For the text-containing cell, return its midpoint in (x, y) coordinate format. 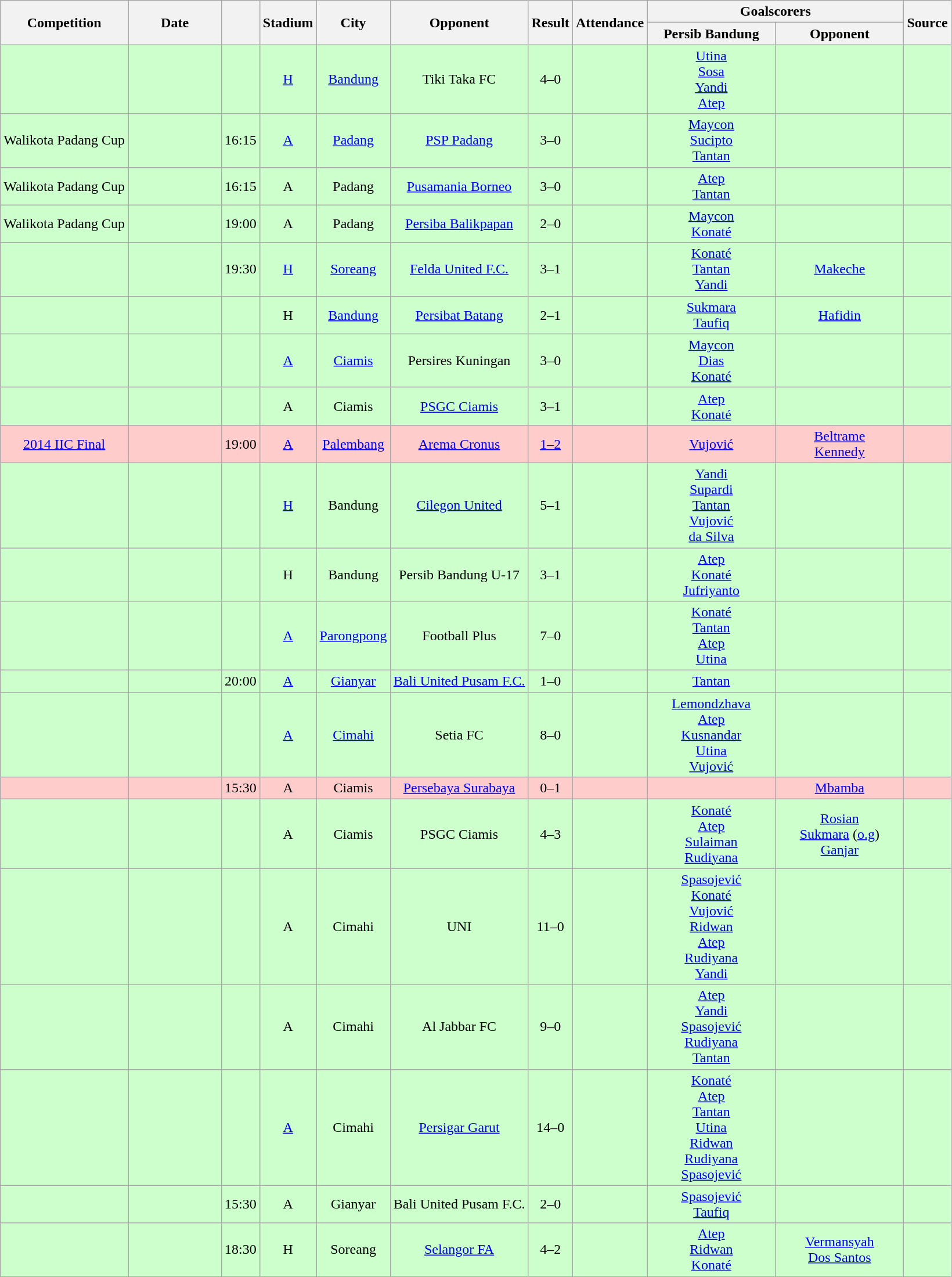
4–2 (550, 1250)
Stadium (288, 23)
Persires Kuningan (459, 360)
18:30 (241, 1250)
Atep Konaté (712, 406)
11–0 (550, 926)
Cilegon United (459, 505)
Beltrame Kennedy (839, 443)
Utina Sosa Yandi Atep (712, 79)
Setia FC (459, 735)
Yandi Supardi Tantan Vujović da Silva (712, 505)
Football Plus (459, 636)
Selangor FA (459, 1250)
0–1 (550, 788)
Konaté Tantan Atep Utina (712, 636)
Persibat Batang (459, 315)
Atep Tantan (712, 186)
Goalscorers (776, 12)
Persib Bandung (712, 34)
Competition (64, 23)
Konaté Tantan Yandi (712, 269)
Attendance (610, 23)
19:30 (241, 269)
20:00 (241, 681)
Vermansyah Dos Santos (839, 1250)
8–0 (550, 735)
Persib Bandung U-17 (459, 575)
Makeche (839, 269)
1–0 (550, 681)
Tiki Taka FC (459, 79)
Al Jabbar FC (459, 1027)
Lemondzhava Atep Kusnandar Utina Vujović (712, 735)
Parongpong (353, 636)
Spasojević Konaté Vujović Ridwan Atep Rudiyana Yandi (712, 926)
Source (928, 23)
Rosian Sukmara (o.g)Ganjar (839, 834)
2014 IIC Final (64, 443)
City (353, 23)
PSP Padang (459, 140)
Pusamania Borneo (459, 186)
4–0 (550, 79)
Persigar Garut (459, 1127)
Palembang (353, 443)
Felda United F.C. (459, 269)
Sukmara Taufiq (712, 315)
4–3 (550, 834)
Konaté Atep Sulaiman Rudiyana (712, 834)
Atep Yandi Spasojević Rudiyana Tantan (712, 1027)
Arema Cronus (459, 443)
Tantan (712, 681)
Konaté Atep Tantan Utina Ridwan Rudiyana Spasojević (712, 1127)
Persiba Balikpapan (459, 224)
Hafidin (839, 315)
Vujović (712, 443)
Atep Konaté Jufriyanto (712, 575)
Spasojević Taufiq (712, 1204)
UNI (459, 926)
7–0 (550, 636)
Maycon Dias Konaté (712, 360)
Mbamba (839, 788)
9–0 (550, 1027)
Date (175, 23)
Maycon Konaté (712, 224)
Atep Ridwan Konaté (712, 1250)
5–1 (550, 505)
2–1 (550, 315)
Persebaya Surabaya (459, 788)
Result (550, 23)
14–0 (550, 1127)
1–2 (550, 443)
Maycon Sucipto Tantan (712, 140)
